Output the [x, y] coordinate of the center of the cell containing the given text.  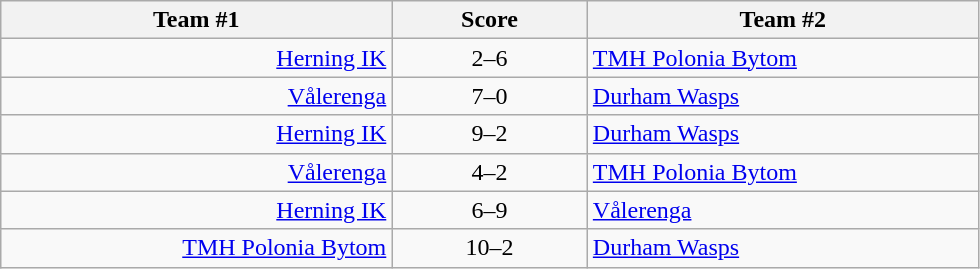
7–0 [490, 96]
Score [490, 20]
2–6 [490, 58]
Team #1 [196, 20]
Team #2 [782, 20]
10–2 [490, 248]
4–2 [490, 172]
6–9 [490, 210]
9–2 [490, 134]
